Identify which cell holds the provided text, then report its [X, Y] central coordinate. 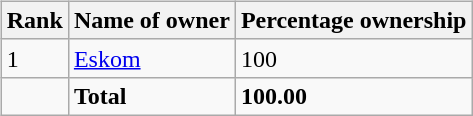
Rank [34, 20]
100 [354, 58]
Eskom [152, 58]
Total [152, 96]
Name of owner [152, 20]
Percentage ownership [354, 20]
1 [34, 58]
100.00 [354, 96]
